Find where the given text appears and provide that cell's center as [X, Y] coordinate. 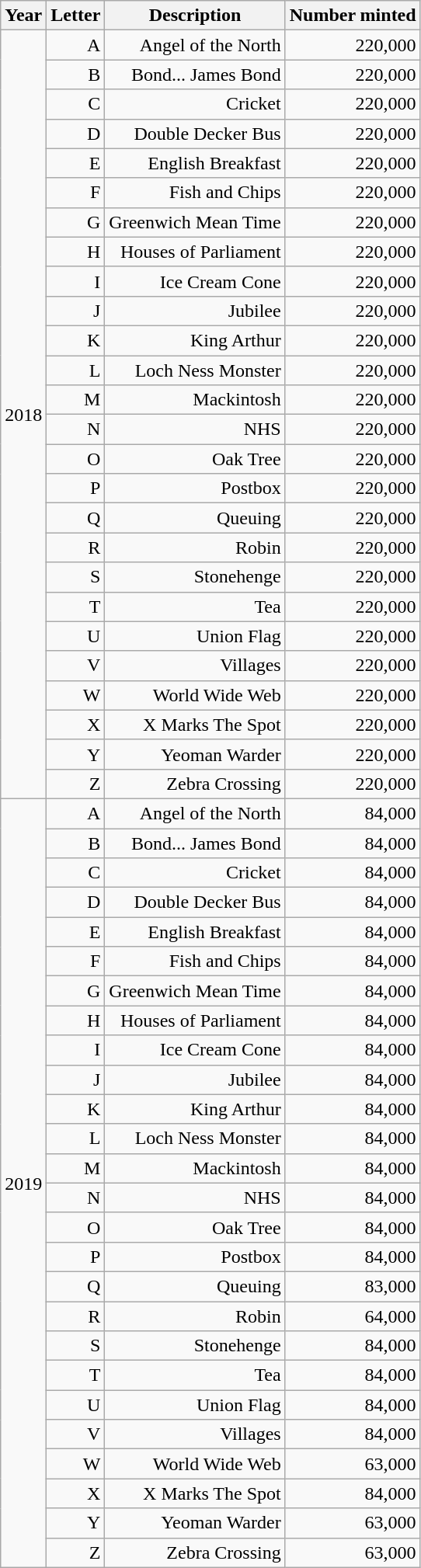
83,000 [353, 1286]
Description [195, 16]
Letter [76, 16]
64,000 [353, 1316]
Number minted [353, 16]
2019 [23, 1183]
Year [23, 16]
2018 [23, 415]
